Return the (X, Y) coordinate for the center point of the cell that contains the specified text.  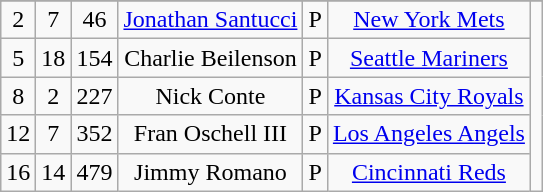
New York Mets (428, 20)
Seattle Mariners (428, 58)
Fran Oschell III (210, 134)
8 (18, 96)
227 (94, 96)
46 (94, 20)
Cincinnati Reds (428, 172)
Nick Conte (210, 96)
16 (18, 172)
Jimmy Romano (210, 172)
Kansas City Royals (428, 96)
154 (94, 58)
479 (94, 172)
5 (18, 58)
14 (54, 172)
18 (54, 58)
352 (94, 134)
Jonathan Santucci (210, 20)
Charlie Beilenson (210, 58)
12 (18, 134)
Los Angeles Angels (428, 134)
